Return the (X, Y) coordinate for the center point of the cell that contains the specified text.  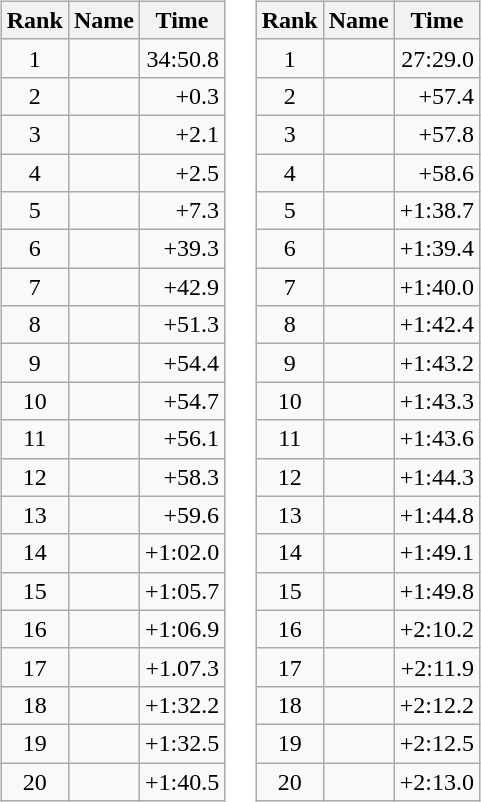
+2:10.2 (436, 629)
+2.5 (182, 173)
27:29.0 (436, 58)
+58.6 (436, 173)
+39.3 (182, 249)
+42.9 (182, 287)
+2:11.9 (436, 667)
+1:49.1 (436, 553)
+1:43.6 (436, 439)
+1:43.2 (436, 363)
+57.8 (436, 134)
+1:40.0 (436, 287)
+57.4 (436, 96)
+1:42.4 (436, 325)
+2:12.5 (436, 743)
+1:40.5 (182, 781)
34:50.8 (182, 58)
+1:32.2 (182, 705)
+1:44.8 (436, 515)
+56.1 (182, 439)
+1:06.9 (182, 629)
+1:43.3 (436, 401)
+1:05.7 (182, 591)
+54.4 (182, 363)
+2:12.2 (436, 705)
+2:13.0 (436, 781)
+1:38.7 (436, 211)
+1:49.8 (436, 591)
+58.3 (182, 477)
+51.3 (182, 325)
+0.3 (182, 96)
+1:39.4 (436, 249)
+7.3 (182, 211)
+59.6 (182, 515)
+1.07.3 (182, 667)
+2.1 (182, 134)
+54.7 (182, 401)
+1:44.3 (436, 477)
+1:32.5 (182, 743)
+1:02.0 (182, 553)
